From the cell containing the given text, extract its center point as [X, Y] coordinate. 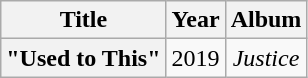
2019 [196, 58]
"Used to This" [84, 58]
Album [266, 20]
Year [196, 20]
Title [84, 20]
Justice [266, 58]
